Extract the (X, Y) coordinate from the center of the cell holding the provided text.  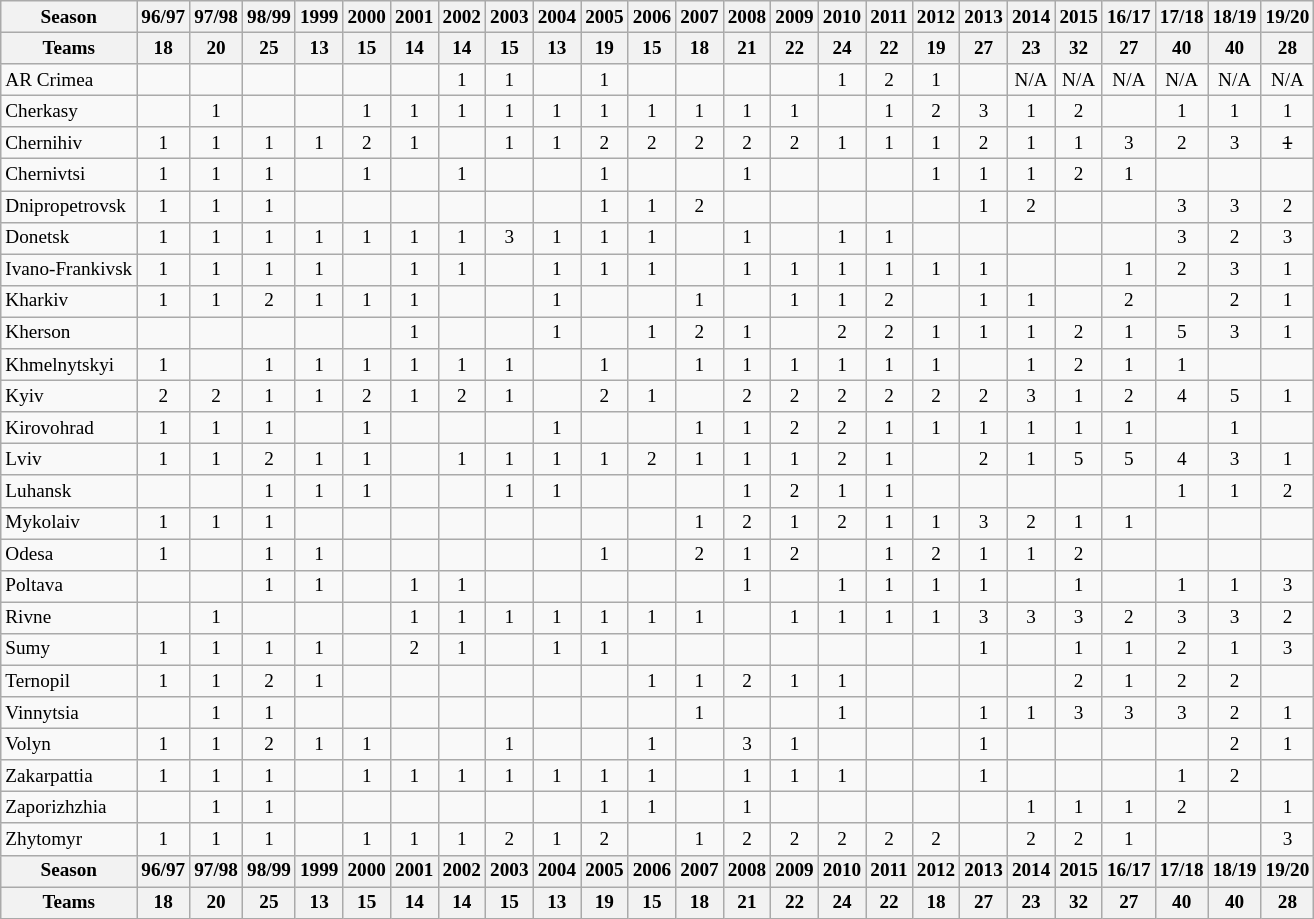
Sumy (69, 649)
Khmelnytskyi (69, 365)
Ternopil (69, 681)
Kirovohrad (69, 428)
Odesa (69, 554)
Chernihiv (69, 143)
Luhansk (69, 491)
Zhytomyr (69, 839)
Volyn (69, 744)
Lviv (69, 460)
Zakarpattia (69, 776)
AR Crimea (69, 80)
Donetsk (69, 238)
Kherson (69, 333)
Ivano-Frankivsk (69, 270)
Kyiv (69, 396)
Chernivtsi (69, 175)
Rivne (69, 618)
Cherkasy (69, 111)
Kharkiv (69, 301)
Dnipropetrovsk (69, 206)
Zaporizhzhia (69, 808)
Vinnytsia (69, 713)
Poltava (69, 586)
Mykolaiv (69, 523)
